From the cell containing the given text, extract its center point as (X, Y) coordinate. 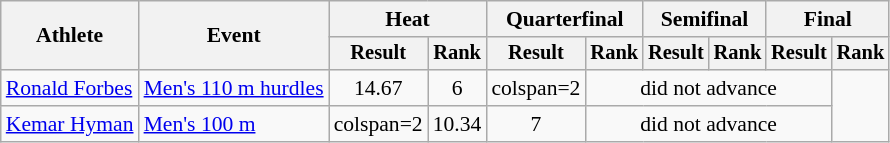
7 (536, 124)
Heat (408, 19)
Semifinal (704, 19)
Men's 100 m (234, 124)
Men's 110 m hurdles (234, 88)
Quarterfinal (564, 19)
6 (458, 88)
10.34 (458, 124)
Athlete (70, 36)
14.67 (378, 88)
Event (234, 36)
Ronald Forbes (70, 88)
Kemar Hyman (70, 124)
Final (828, 19)
